Determine the (x, y) coordinate at the center of the cell enclosing the given text.  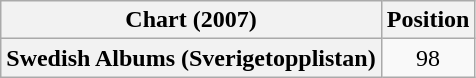
Position (428, 20)
Chart (2007) (191, 20)
98 (428, 58)
Swedish Albums (Sverigetopplistan) (191, 58)
